Scan for the cell matching the given text and deliver its [x, y] coordinate at center. 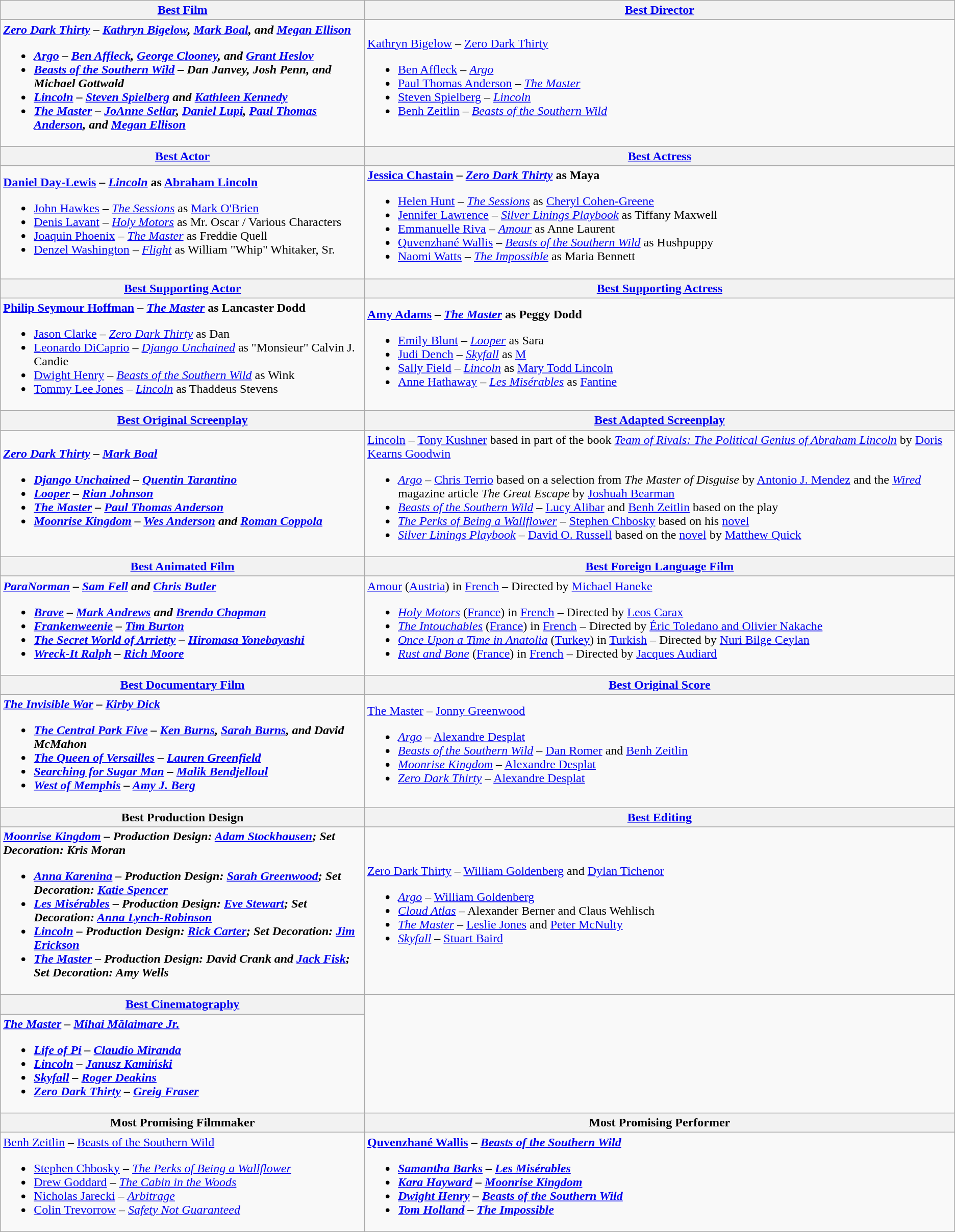
Best Production Design [183, 817]
Most Promising Performer [659, 1123]
Best Supporting Actress [659, 288]
Best Actress [659, 156]
Best Original Screenplay [183, 420]
Best Director [659, 10]
Best Cinematography [183, 1004]
Best Actor [183, 156]
The Master – Mihai Mălaimare Jr.Life of Pi – Claudio MirandaLincoln – Janusz KamińskiSkyfall – Roger DeakinsZero Dark Thirty – Greig Fraser [183, 1064]
Best Foreign Language Film [659, 566]
Best Editing [659, 817]
Best Original Score [659, 685]
Best Film [183, 10]
Most Promising Filmmaker [183, 1123]
Best Supporting Actor [183, 288]
Best Documentary Film [183, 685]
Best Animated Film [183, 566]
Best Adapted Screenplay [659, 420]
